Find where the given text appears and provide that cell's center as (x, y) coordinate. 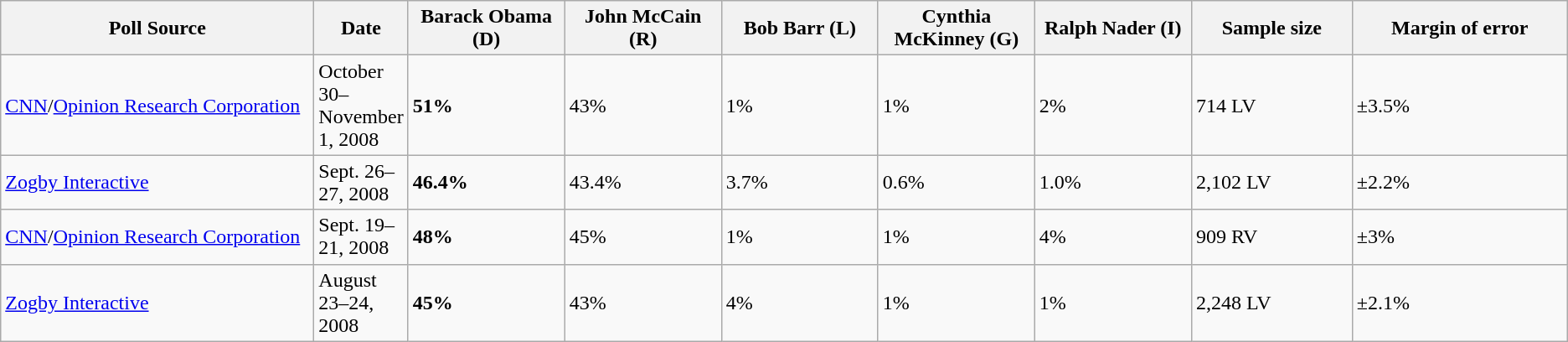
1.0% (1112, 183)
Sample size (1271, 28)
2,102 LV (1271, 183)
±2.1% (1459, 303)
2,248 LV (1271, 303)
±3.5% (1459, 106)
48% (486, 236)
0.6% (957, 183)
Sept. 19–21, 2008 (361, 236)
Cynthia McKinney (G) (957, 28)
John McCain (R) (643, 28)
Date (361, 28)
Bob Barr (L) (799, 28)
2% (1112, 106)
Barack Obama (D) (486, 28)
Margin of error (1459, 28)
46.4% (486, 183)
51% (486, 106)
October 30–November 1, 2008 (361, 106)
714 LV (1271, 106)
August 23–24, 2008 (361, 303)
Poll Source (157, 28)
Sept. 26–27, 2008 (361, 183)
±3% (1459, 236)
3.7% (799, 183)
43.4% (643, 183)
909 RV (1271, 236)
±2.2% (1459, 183)
Ralph Nader (I) (1112, 28)
